From the cell containing the given text, extract its center point as (X, Y) coordinate. 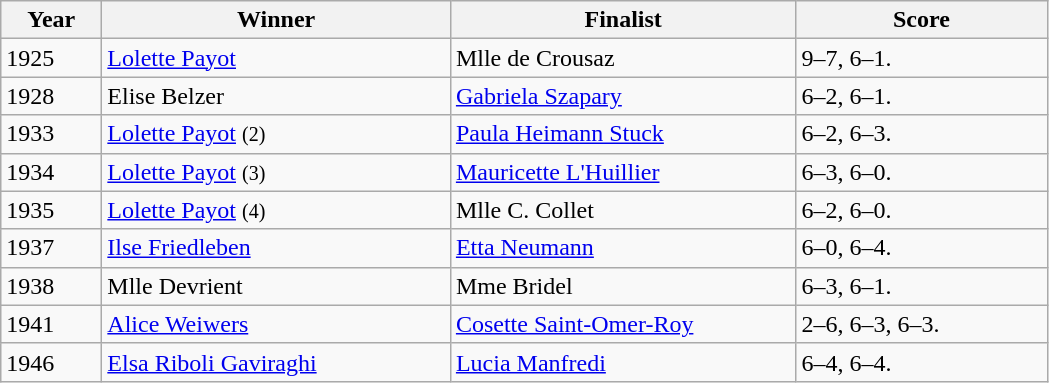
Finalist (623, 20)
1941 (52, 324)
Score (922, 20)
Etta Neumann (623, 248)
1946 (52, 362)
6–2, 6–1. (922, 96)
6–0, 6–4. (922, 248)
1934 (52, 172)
Mauricette L'Huillier (623, 172)
Cosette Saint-Omer-Roy (623, 324)
Mlle de Crousaz (623, 58)
Elise Belzer (276, 96)
Ilse Friedleben (276, 248)
Elsa Riboli Gaviraghi (276, 362)
Alice Weiwers (276, 324)
1928 (52, 96)
Winner (276, 20)
Mlle Devrient (276, 286)
Mme Bridel (623, 286)
Mlle C. Collet (623, 210)
Lolette Payot (3) (276, 172)
6–4, 6–4. (922, 362)
Year (52, 20)
Lolette Payot (4) (276, 210)
Lolette Payot (2) (276, 134)
6–2, 6–3. (922, 134)
1933 (52, 134)
1925 (52, 58)
Gabriela Szapary (623, 96)
Lolette Payot (276, 58)
1938 (52, 286)
1935 (52, 210)
6–2, 6–0. (922, 210)
1937 (52, 248)
9–7, 6–1. (922, 58)
Paula Heimann Stuck (623, 134)
6–3, 6–1. (922, 286)
Lucia Manfredi (623, 362)
6–3, 6–0. (922, 172)
2–6, 6–3, 6–3. (922, 324)
